Determine the [X, Y] coordinate at the center of the cell enclosing the given text.  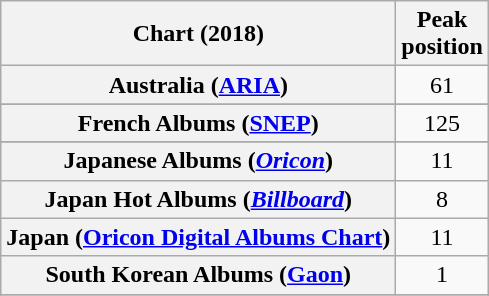
South Korean Albums (Gaon) [198, 275]
125 [442, 123]
French Albums (SNEP) [198, 123]
Japan Hot Albums (Billboard) [198, 199]
Australia (ARIA) [198, 85]
Peakposition [442, 34]
Japan (Oricon Digital Albums Chart) [198, 237]
Chart (2018) [198, 34]
8 [442, 199]
Japanese Albums (Oricon) [198, 161]
1 [442, 275]
61 [442, 85]
